Provide the [X, Y] coordinate of the cell's center where the given text is located.  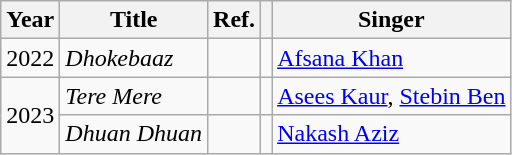
Title [134, 20]
2023 [30, 115]
Ref. [234, 20]
Asees Kaur, Stebin Ben [392, 96]
Tere Mere [134, 96]
Singer [392, 20]
Dhokebaaz [134, 58]
Afsana Khan [392, 58]
Nakash Aziz [392, 134]
Year [30, 20]
Dhuan Dhuan [134, 134]
2022 [30, 58]
